Return the [x, y] coordinate for the center point of the cell that contains the specified text.  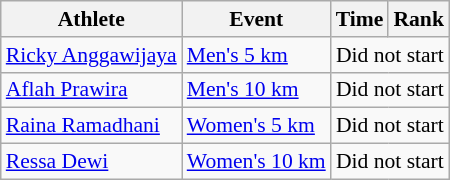
Ressa Dewi [92, 162]
Time [360, 19]
Men's 5 km [256, 55]
Event [256, 19]
Athlete [92, 19]
Ricky Anggawijaya [92, 55]
Women's 10 km [256, 162]
Rank [418, 19]
Men's 10 km [256, 90]
Women's 5 km [256, 126]
Aflah Prawira [92, 90]
Raina Ramadhani [92, 126]
